Return the (x, y) coordinate for the center point of the cell that contains the specified text.  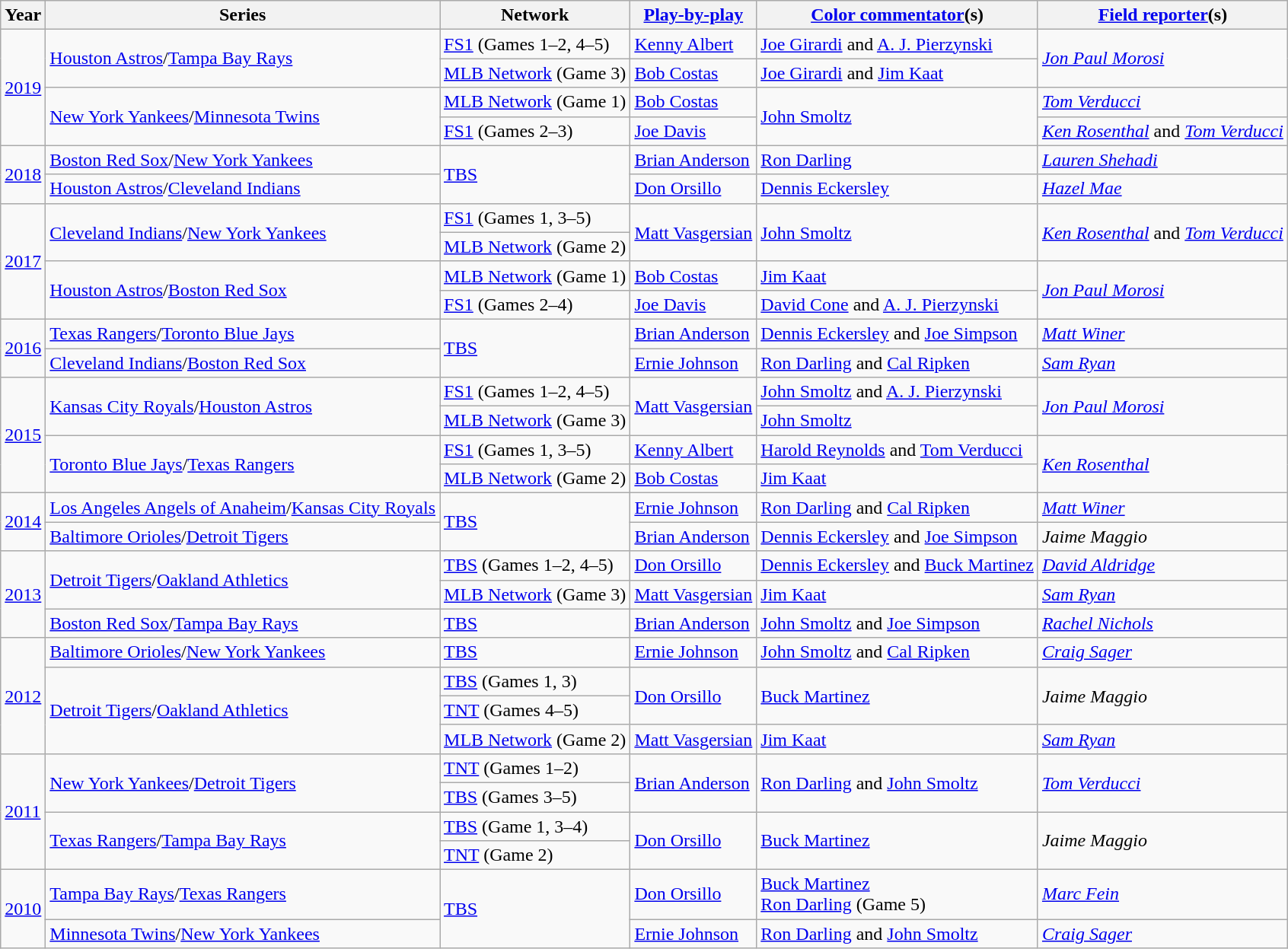
Cleveland Indians/Boston Red Sox (243, 363)
TBS (Games 3–5) (535, 797)
Tampa Bay Rays/Texas Rangers (243, 895)
John Smoltz and Joe Simpson (897, 623)
Toronto Blue Jays/Texas Rangers (243, 464)
Minnesota Twins/New York Yankees (243, 934)
Texas Rangers/Tampa Bay Rays (243, 840)
TBS (Game 1, 3–4) (535, 826)
Baltimore Orioles/Detroit Tigers (243, 537)
Ken Rosenthal (1162, 464)
Hazel Mae (1162, 189)
2019 (23, 88)
Houston Astros/Cleveland Indians (243, 189)
Joe Girardi and A. J. Pierzynski (897, 44)
TBS (Games 1, 3) (535, 681)
David Cone and A. J. Pierzynski (897, 304)
John Smoltz and A. J. Pierzynski (897, 392)
Year (23, 15)
2010 (23, 909)
Los Angeles Angels of Anaheim/Kansas City Royals (243, 508)
2013 (23, 594)
John Smoltz and Cal Ripken (897, 652)
Cleveland Indians/New York Yankees (243, 232)
Texas Rangers/Toronto Blue Jays (243, 333)
TNT (Game 2) (535, 855)
Boston Red Sox/Tampa Bay Rays (243, 623)
David Aldridge (1162, 565)
Buck MartinezRon Darling (Game 5) (897, 895)
Baltimore Orioles/New York Yankees (243, 652)
FS1 (Games 2–4) (535, 304)
Houston Astros/Boston Red Sox (243, 290)
Series (243, 15)
Dennis Eckersley (897, 189)
Network (535, 15)
Dennis Eckersley and Buck Martinez (897, 565)
New York Yankees/Minnesota Twins (243, 116)
Play-by-play (693, 15)
Harold Reynolds and Tom Verducci (897, 450)
Kansas City Royals/Houston Astros (243, 406)
Houston Astros/Tampa Bay Rays (243, 59)
Ron Darling (897, 160)
Marc Fein (1162, 895)
Field reporter(s) (1162, 15)
Joe Girardi and Jim Kaat (897, 73)
Boston Red Sox/New York Yankees (243, 160)
2017 (23, 261)
Rachel Nichols (1162, 623)
2011 (23, 811)
2018 (23, 174)
2014 (23, 522)
Color commentator(s) (897, 15)
2012 (23, 696)
Lauren Shehadi (1162, 160)
TNT (Games 4–5) (535, 710)
2015 (23, 435)
2016 (23, 348)
FS1 (Games 2–3) (535, 131)
TNT (Games 1–2) (535, 768)
TBS (Games 1–2, 4–5) (535, 565)
New York Yankees/Detroit Tigers (243, 782)
